Search for the cell housing the specified text and yield its (x, y) center coordinate. 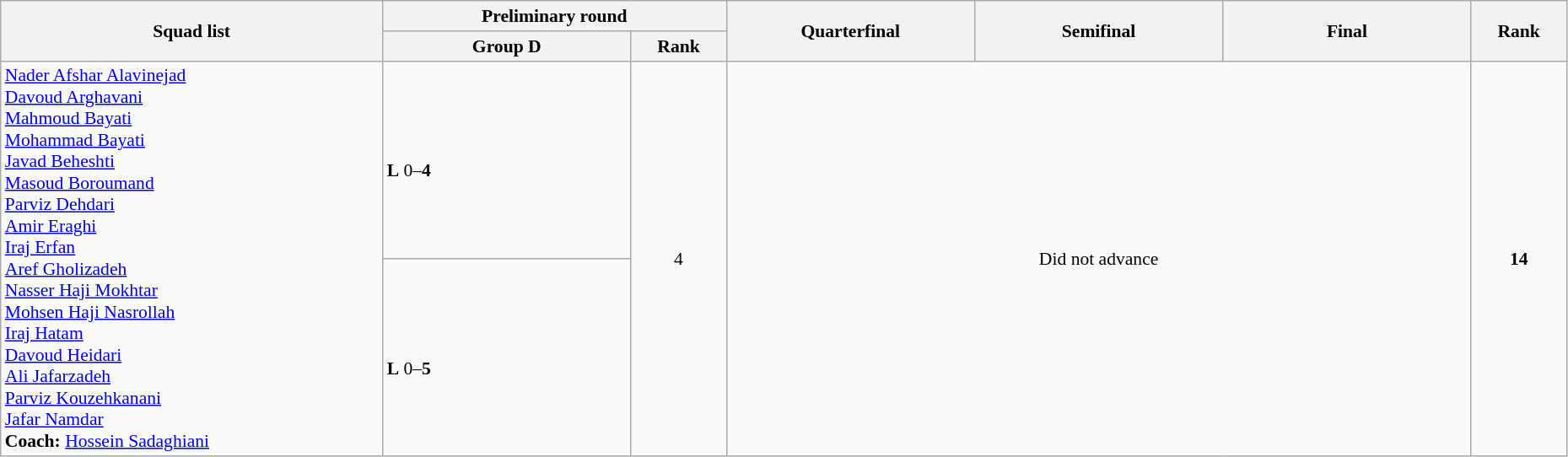
Quarterfinal (850, 30)
Final (1347, 30)
Did not advance (1098, 258)
L 0–4 (507, 160)
4 (678, 258)
Squad list (192, 30)
Preliminary round (555, 16)
14 (1518, 258)
Group D (507, 46)
L 0–5 (507, 358)
Semifinal (1098, 30)
